Provide the [x, y] coordinate of the cell's center where the given text is located.  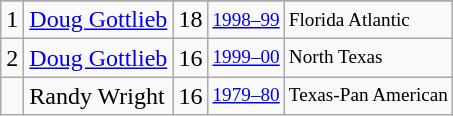
Randy Wright [98, 96]
1 [12, 20]
1999–00 [246, 58]
North Texas [368, 58]
1979–80 [246, 96]
Florida Atlantic [368, 20]
18 [190, 20]
Texas-Pan American [368, 96]
1998–99 [246, 20]
2 [12, 58]
